Determine the [x, y] coordinate at the center of the cell enclosing the given text.  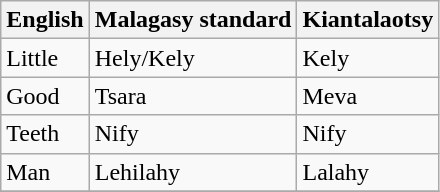
Hely/Kely [193, 58]
Lalahy [368, 172]
Kiantalaotsy [368, 20]
Tsara [193, 96]
Lehilahy [193, 172]
Meva [368, 96]
English [45, 20]
Malagasy standard [193, 20]
Man [45, 172]
Little [45, 58]
Kely [368, 58]
Good [45, 96]
Teeth [45, 134]
